For the text-containing cell, return its midpoint in [x, y] coordinate format. 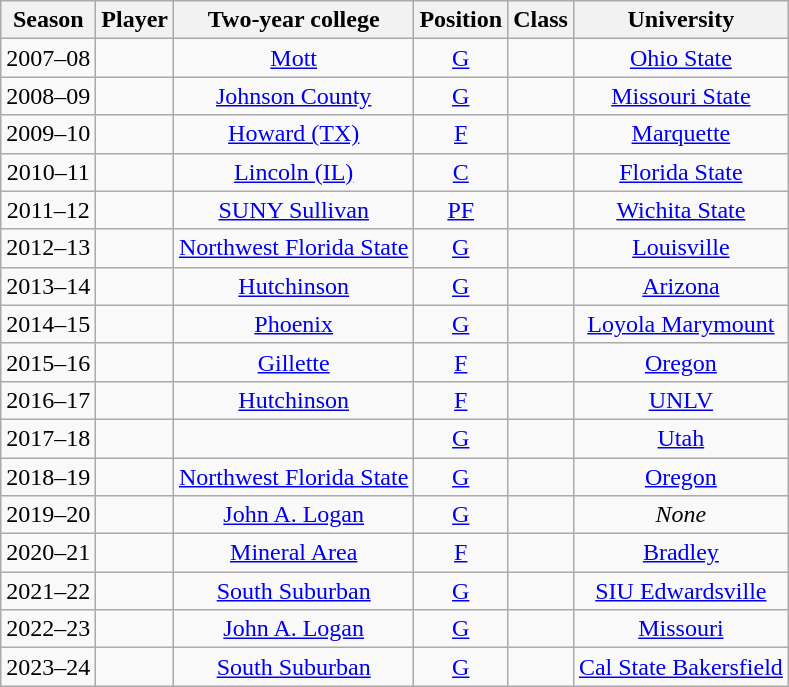
SIU Edwardsville [680, 591]
Missouri State [680, 96]
2023–24 [48, 667]
2017–18 [48, 438]
Gillette [294, 362]
2012–13 [48, 248]
Wichita State [680, 210]
2015–16 [48, 362]
2008–09 [48, 96]
Mineral Area [294, 553]
Cal State Bakersfield [680, 667]
University [680, 20]
Lincoln (IL) [294, 172]
Bradley [680, 553]
2009–10 [48, 134]
2011–12 [48, 210]
2016–17 [48, 400]
Howard (TX) [294, 134]
2018–19 [48, 477]
C [461, 172]
Mott [294, 58]
PF [461, 210]
Arizona [680, 286]
Player [135, 20]
2013–14 [48, 286]
None [680, 515]
SUNY Sullivan [294, 210]
Louisville [680, 248]
Class [541, 20]
Missouri [680, 629]
2022–23 [48, 629]
2021–22 [48, 591]
Phoenix [294, 324]
Utah [680, 438]
2020–21 [48, 553]
UNLV [680, 400]
Season [48, 20]
2007–08 [48, 58]
2010–11 [48, 172]
Two-year college [294, 20]
2019–20 [48, 515]
2014–15 [48, 324]
Loyola Marymount [680, 324]
Johnson County [294, 96]
Marquette [680, 134]
Florida State [680, 172]
Position [461, 20]
Ohio State [680, 58]
